From the cell containing the given text, extract its center point as [X, Y] coordinate. 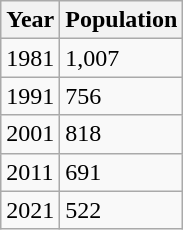
818 [122, 134]
Year [30, 20]
756 [122, 96]
2021 [30, 210]
1991 [30, 96]
Population [122, 20]
2001 [30, 134]
2011 [30, 172]
1981 [30, 58]
1,007 [122, 58]
522 [122, 210]
691 [122, 172]
